Extract the (X, Y) coordinate from the center of the cell holding the provided text.  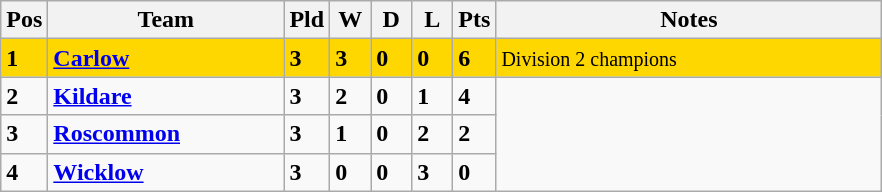
Division 2 champions (689, 58)
6 (474, 58)
Wicklow (166, 172)
Roscommon (166, 134)
Pld (307, 20)
Pos (24, 20)
Kildare (166, 96)
Pts (474, 20)
W (350, 20)
Team (166, 20)
Carlow (166, 58)
L (432, 20)
Notes (689, 20)
D (392, 20)
